Search for the cell housing the specified text and yield its [X, Y] center coordinate. 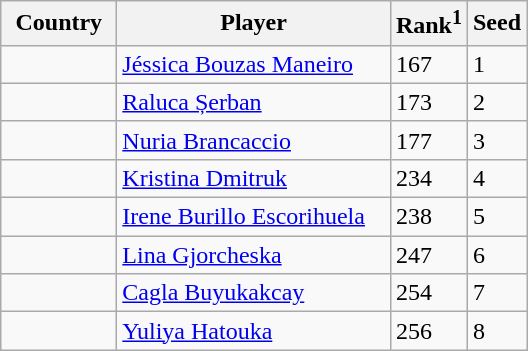
Lina Gjorcheska [254, 255]
3 [496, 140]
Cagla Buyukakcay [254, 293]
Rank1 [428, 24]
4 [496, 178]
177 [428, 140]
173 [428, 102]
Jéssica Bouzas Maneiro [254, 64]
2 [496, 102]
256 [428, 331]
5 [496, 217]
234 [428, 178]
7 [496, 293]
Player [254, 24]
8 [496, 331]
167 [428, 64]
Country [59, 24]
Kristina Dmitruk [254, 178]
Yuliya Hatouka [254, 331]
Raluca Șerban [254, 102]
254 [428, 293]
Irene Burillo Escorihuela [254, 217]
6 [496, 255]
Seed [496, 24]
247 [428, 255]
238 [428, 217]
Nuria Brancaccio [254, 140]
1 [496, 64]
